Return [X, Y] of the center of cell containing provided text 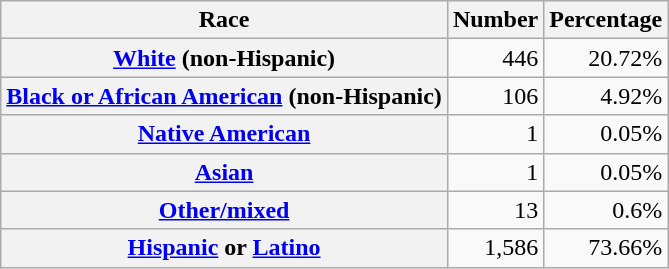
Number [495, 20]
Asian [224, 172]
73.66% [606, 248]
White (non-Hispanic) [224, 58]
Other/mixed [224, 210]
4.92% [606, 96]
Race [224, 20]
20.72% [606, 58]
Percentage [606, 20]
Hispanic or Latino [224, 248]
106 [495, 96]
Native American [224, 134]
446 [495, 58]
1,586 [495, 248]
Black or African American (non-Hispanic) [224, 96]
13 [495, 210]
0.6% [606, 210]
